Scan for the cell matching the given text and deliver its [x, y] coordinate at center. 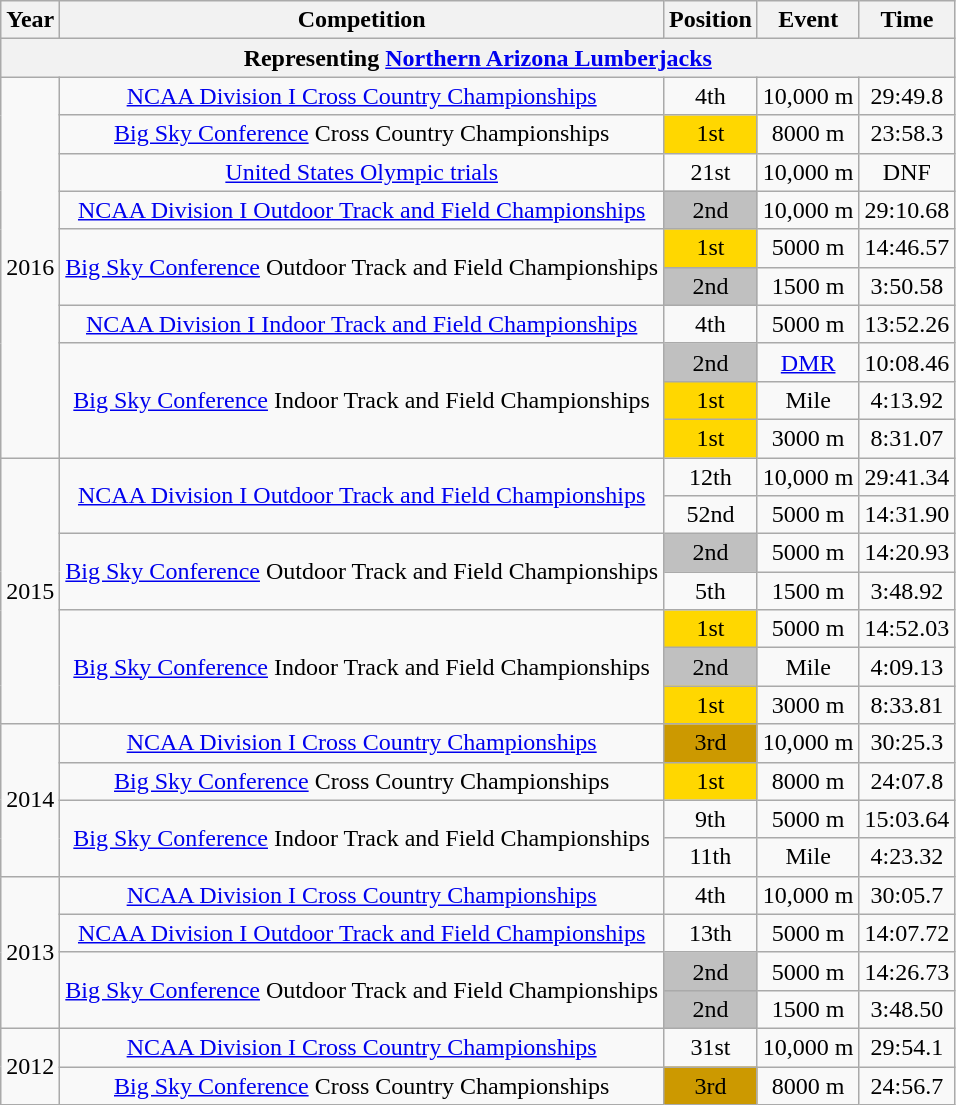
14:52.03 [907, 629]
29:49.8 [907, 96]
13th [711, 933]
29:10.68 [907, 210]
8:33.81 [907, 705]
5th [711, 591]
Event [808, 20]
23:58.3 [907, 134]
24:56.7 [907, 1085]
2015 [30, 591]
4:23.32 [907, 857]
14:31.90 [907, 515]
52nd [711, 515]
29:41.34 [907, 477]
3:50.58 [907, 286]
30:05.7 [907, 895]
29:54.1 [907, 1047]
14:26.73 [907, 971]
United States Olympic trials [362, 172]
9th [711, 819]
14:20.93 [907, 553]
4:13.92 [907, 400]
Representing Northern Arizona Lumberjacks [478, 58]
24:07.8 [907, 781]
12th [711, 477]
Time [907, 20]
21st [711, 172]
2013 [30, 952]
DMR [808, 362]
DNF [907, 172]
2012 [30, 1066]
2016 [30, 268]
10:08.46 [907, 362]
14:07.72 [907, 933]
3:48.92 [907, 591]
Competition [362, 20]
2014 [30, 800]
11th [711, 857]
13:52.26 [907, 324]
8:31.07 [907, 438]
14:46.57 [907, 248]
3:48.50 [907, 1009]
Year [30, 20]
15:03.64 [907, 819]
4:09.13 [907, 667]
Position [711, 20]
30:25.3 [907, 743]
NCAA Division I Indoor Track and Field Championships [362, 324]
31st [711, 1047]
